Pinpoint the cell where the given text exists, returning its (x, y) midpoint coordinate. 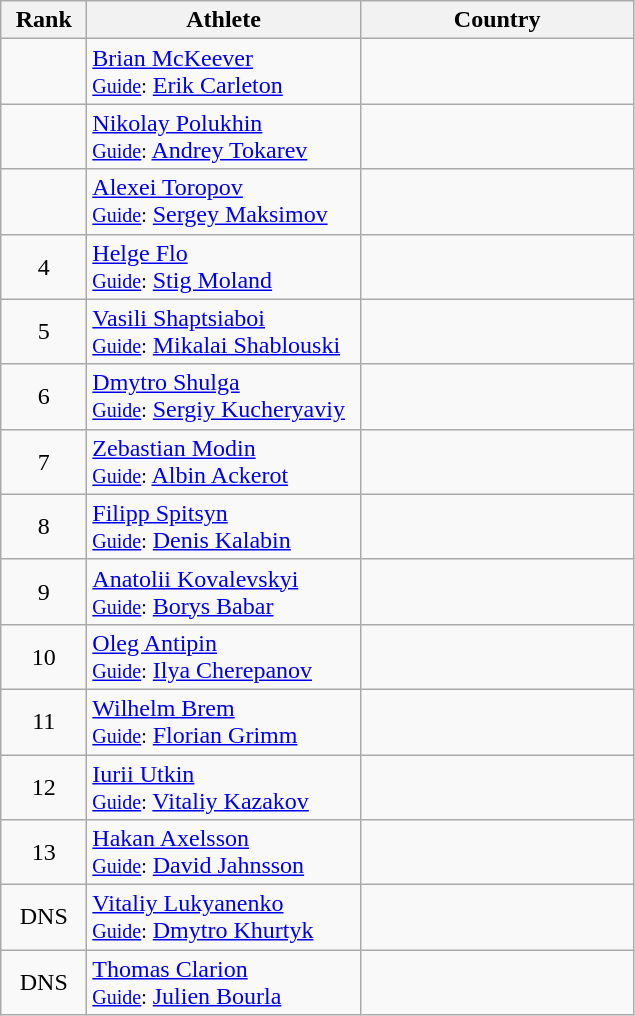
Nikolay PolukhinGuide: Andrey Tokarev (224, 136)
Thomas ClarionGuide: Julien Bourla (224, 982)
4 (44, 266)
Athlete (224, 20)
Vitaliy LukyanenkoGuide: Dmytro Khurtyk (224, 918)
12 (44, 786)
Iurii UtkinGuide: Vitaliy Kazakov (224, 786)
Rank (44, 20)
8 (44, 526)
Dmytro ShulgaGuide: Sergiy Kucheryaviy (224, 396)
9 (44, 592)
7 (44, 462)
11 (44, 722)
Vasili ShaptsiaboiGuide: Mikalai Shablouski (224, 332)
Filipp SpitsynGuide: Denis Kalabin (224, 526)
6 (44, 396)
5 (44, 332)
10 (44, 656)
Zebastian ModinGuide: Albin Ackerot (224, 462)
Alexei ToropovGuide: Sergey Maksimov (224, 202)
Hakan AxelssonGuide: David Jahnsson (224, 852)
Brian McKeeverGuide: Erik Carleton (224, 72)
Wilhelm BremGuide: Florian Grimm (224, 722)
Oleg AntipinGuide: Ilya Cherepanov (224, 656)
Country (497, 20)
Anatolii KovalevskyiGuide: Borys Babar (224, 592)
13 (44, 852)
Helge FloGuide: Stig Moland (224, 266)
